Return the [X, Y] coordinate for the center point of the cell that contains the specified text.  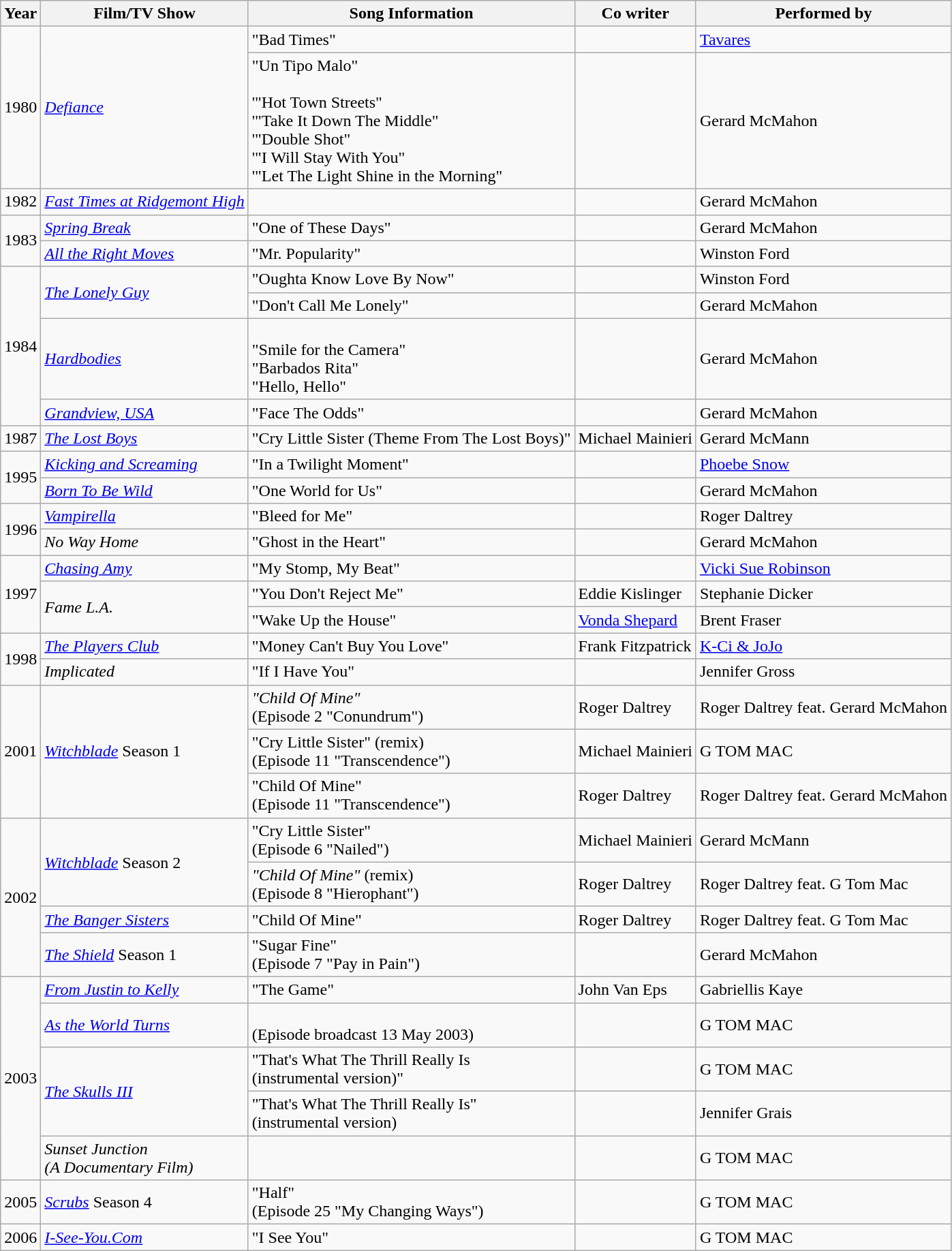
Witchblade Season 1 [144, 751]
"Child Of Mine" (remix)(Episode 8 "Hierophant") [412, 884]
2005 [20, 1202]
Jennifer Gross [823, 672]
1996 [20, 529]
"Half"(Episode 25 "My Changing Ways") [412, 1202]
"The Game" [412, 989]
The Shield Season 1 [144, 954]
Fast Times at Ridgemont High [144, 202]
Song Information [412, 14]
1987 [20, 438]
"Money Can't Buy You Love" [412, 646]
1997 [20, 594]
"You Don't Reject Me" [412, 594]
"One of These Days" [412, 228]
"Sugar Fine"(Episode 7 "Pay in Pain") [412, 954]
Vonda Shepard [635, 620]
Defiance [144, 108]
"Child Of Mine"(Episode 2 "Conundrum") [412, 707]
K-Ci & JoJo [823, 646]
Phoebe Snow [823, 464]
2001 [20, 751]
2003 [20, 1078]
2006 [20, 1237]
Hardbodies [144, 358]
Scrubs Season 4 [144, 1202]
"Smile for the Camera" "Barbados Rita" "Hello, Hello" [412, 358]
From Justin to Kelly [144, 989]
Vampirella [144, 516]
Grandview, USA [144, 412]
"Child Of Mine"(Episode 11 "Transcendence") [412, 796]
Frank Fitzpatrick [635, 646]
"If I Have You" [412, 672]
"I See You" [412, 1237]
Stephanie Dicker [823, 594]
Kicking and Screaming [144, 464]
"Un Tipo Malo"'"Hot Town Streets" '"Take It Down The Middle" '"Double Shot" '"I Will Stay With You" '"Let The Light Shine in the Morning" [412, 121]
Brent Fraser [823, 620]
1982 [20, 202]
Performed by [823, 14]
No Way Home [144, 542]
Born To Be Wild [144, 490]
Eddie Kislinger [635, 594]
Spring Break [144, 228]
Fame L.A. [144, 607]
1984 [20, 346]
Tavares [823, 40]
"Cry Little Sister (Theme From The Lost Boys)" [412, 438]
Chasing Amy [144, 568]
Sunset Junction(A Documentary Film) [144, 1158]
John Van Eps [635, 989]
Year [20, 14]
"Child Of Mine" [412, 919]
The Lost Boys [144, 438]
Witchblade Season 2 [144, 862]
1998 [20, 659]
"One World for Us" [412, 490]
Implicated [144, 672]
"My Stomp, My Beat" [412, 568]
2002 [20, 897]
1995 [20, 477]
1980 [20, 108]
The Lonely Guy [144, 292]
As the World Turns [144, 1025]
I-See-You.Com [144, 1237]
"In a Twilight Moment" [412, 464]
The Banger Sisters [144, 919]
Gabriellis Kaye [823, 989]
"Oughta Know Love By Now" [412, 279]
Jennifer Grais [823, 1113]
"Don't Call Me Lonely" [412, 305]
"Ghost in the Heart" [412, 542]
"Cry Little Sister" (remix)(Episode 11 "Transcendence") [412, 751]
Film/TV Show [144, 14]
Co writer [635, 14]
"That's What The Thrill Really Is"(instrumental version) [412, 1113]
The Skulls III [144, 1092]
1983 [20, 241]
"Cry Little Sister"(Episode 6 "Nailed") [412, 839]
"Wake Up the House" [412, 620]
"Face The Odds" [412, 412]
The Players Club [144, 646]
"Bad Times" [412, 40]
"Bleed for Me" [412, 516]
(Episode broadcast 13 May 2003) [412, 1025]
Vicki Sue Robinson [823, 568]
All the Right Moves [144, 253]
"That's What The Thrill Really Is(instrumental version)" [412, 1070]
"Mr. Popularity" [412, 253]
